Determine the [X, Y] coordinate at the center of the cell enclosing the given text.  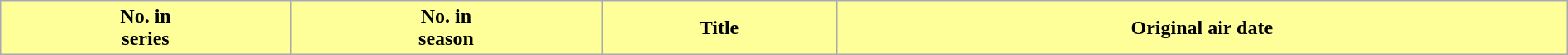
Title [719, 28]
Original air date [1202, 28]
No. inseason [446, 28]
No. inseries [146, 28]
